Scan for the cell matching the given text and deliver its (X, Y) coordinate at center. 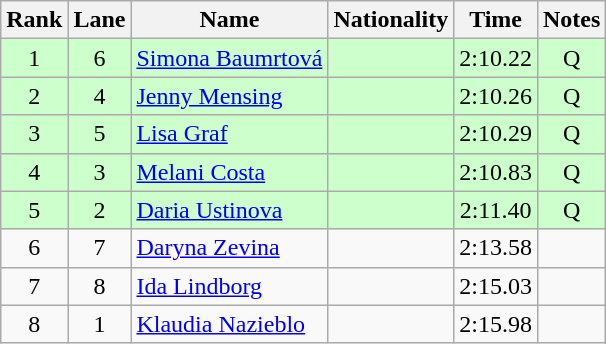
Melani Costa (230, 172)
Ida Lindborg (230, 286)
2:11.40 (496, 210)
2:15.98 (496, 324)
Simona Baumrtová (230, 58)
Nationality (391, 20)
Lisa Graf (230, 134)
2:13.58 (496, 248)
Notes (571, 20)
Rank (34, 20)
2:10.22 (496, 58)
2:15.03 (496, 286)
Jenny Mensing (230, 96)
2:10.83 (496, 172)
2:10.26 (496, 96)
Daryna Zevina (230, 248)
Lane (100, 20)
Time (496, 20)
2:10.29 (496, 134)
Daria Ustinova (230, 210)
Name (230, 20)
Klaudia Nazieblo (230, 324)
